Provide the (X, Y) coordinate of the cell's center where the given text is located.  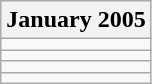
January 2005 (76, 20)
